Scan for the cell matching the given text and deliver its (X, Y) coordinate at center. 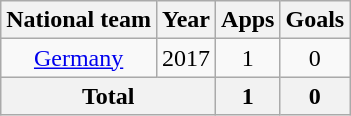
Year (186, 20)
Total (108, 96)
Goals (315, 20)
National team (79, 20)
Germany (79, 58)
Apps (248, 20)
2017 (186, 58)
